For the text-containing cell, return its midpoint in [x, y] coordinate format. 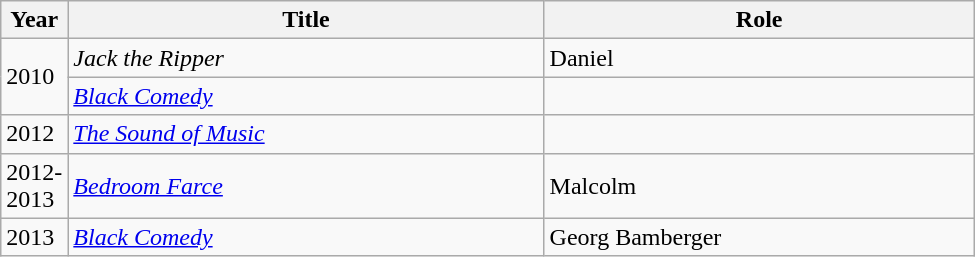
Year [34, 20]
2012-2013 [34, 186]
2010 [34, 77]
2013 [34, 237]
Title [306, 20]
Daniel [759, 58]
2012 [34, 134]
Jack the Ripper [306, 58]
Role [759, 20]
The Sound of Music [306, 134]
Bedroom Farce [306, 186]
Georg Bamberger [759, 237]
Malcolm [759, 186]
